Locate the cell with the specified text and output its [X, Y] center coordinate. 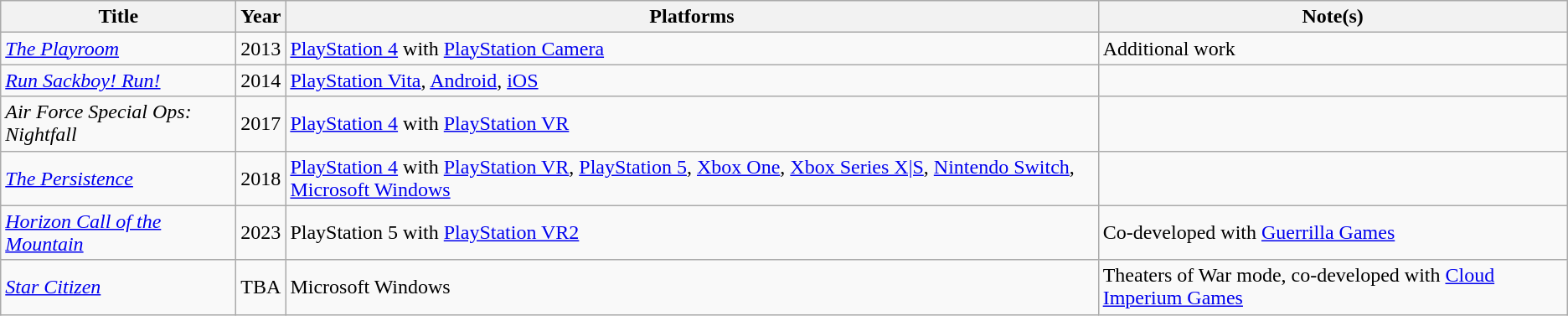
2017 [261, 124]
Air Force Special Ops: Nightfall [119, 124]
Theaters of War mode, co-developed with Cloud Imperium Games [1333, 287]
Note(s) [1333, 17]
PlayStation 4 with PlayStation VR, PlayStation 5, Xbox One, Xbox Series X|S, Nintendo Switch, Microsoft Windows [692, 178]
Year [261, 17]
2013 [261, 49]
Additional work [1333, 49]
Platforms [692, 17]
Title [119, 17]
The Playroom [119, 49]
2014 [261, 80]
Horizon Call of the Mountain [119, 233]
2018 [261, 178]
PlayStation Vita, Android, iOS [692, 80]
TBA [261, 287]
Star Citizen [119, 287]
Co-developed with Guerrilla Games [1333, 233]
PlayStation 4 with PlayStation VR [692, 124]
Microsoft Windows [692, 287]
PlayStation 5 with PlayStation VR2 [692, 233]
PlayStation 4 with PlayStation Camera [692, 49]
2023 [261, 233]
Run Sackboy! Run! [119, 80]
The Persistence [119, 178]
